For the text-containing cell, return its midpoint in (x, y) coordinate format. 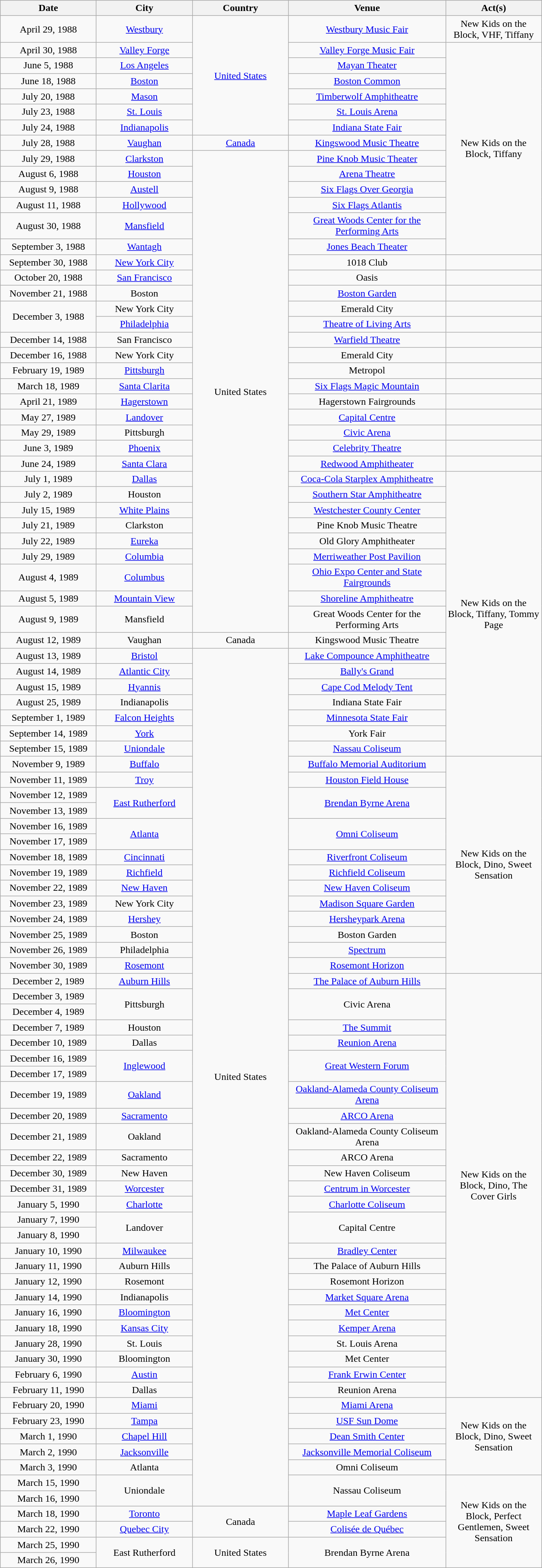
Jacksonville Memorial Coliseum (367, 1452)
Timberwolf Amphitheatre (367, 96)
Lake Compounce Amphitheatre (367, 656)
February 20, 1990 (48, 1405)
Jones Beach Theater (367, 247)
August 12, 1989 (48, 640)
November 19, 1989 (48, 872)
Great Western Forum (367, 1066)
November 25, 1989 (48, 934)
Toronto (144, 1514)
Act(s) (494, 8)
September 15, 1989 (48, 749)
Six Flags Magic Mountain (367, 386)
Westchester County Center (367, 510)
January 11, 1990 (48, 1266)
July 29, 1989 (48, 556)
January 10, 1990 (48, 1251)
December 2, 1989 (48, 981)
Eureka (144, 541)
December 30, 1989 (48, 1173)
Country (240, 8)
Jacksonville (144, 1452)
June 24, 1989 (48, 463)
Wantagh (144, 247)
June 5, 1988 (48, 65)
Dean Smith Center (367, 1436)
Oasis (367, 278)
December 4, 1989 (48, 1012)
July 22, 1989 (48, 541)
Mason (144, 96)
April 29, 1988 (48, 29)
Kemper Arena (367, 1328)
Westbury Music Fair (367, 29)
April 21, 1989 (48, 401)
August 6, 1988 (48, 174)
Austin (144, 1374)
Buffalo Memorial Auditorium (367, 764)
Miami (144, 1405)
Hagerstown Fairgrounds (367, 401)
Theatre of Living Arts (367, 324)
Venue (367, 8)
Six Flags Over Georgia (367, 189)
January 14, 1990 (48, 1297)
November 12, 1989 (48, 795)
Cincinnati (144, 857)
Pine Knob Music Theater (367, 158)
Atlantic City (144, 671)
Warfield Theatre (367, 340)
York (144, 733)
The Summit (367, 1027)
Boston Common (367, 81)
Centrum in Worcester (367, 1189)
January 7, 1990 (48, 1219)
Inglewood (144, 1066)
Phoenix (144, 448)
December 16, 1988 (48, 355)
Pine Knob Music Theatre (367, 526)
July 2, 1989 (48, 495)
Frank Erwin Center (367, 1374)
July 28, 1988 (48, 143)
September 14, 1989 (48, 733)
November 23, 1989 (48, 903)
January 28, 1990 (48, 1343)
March 22, 1990 (48, 1529)
November 11, 1989 (48, 780)
Charlotte Coliseum (367, 1204)
December 16, 1989 (48, 1058)
November 30, 1989 (48, 965)
Hagerstown (144, 401)
February 6, 1990 (48, 1374)
Minnesota State Fair (367, 717)
Ohio Expo Center and State Fairgrounds (367, 578)
Southern Star Amphitheatre (367, 495)
March 2, 1990 (48, 1452)
Santa Clara (144, 463)
Old Glory Amphitheater (367, 541)
Colisée de Québec (367, 1529)
March 18, 1990 (48, 1514)
Richfield (144, 872)
Chapel Hill (144, 1436)
March 16, 1990 (48, 1498)
December 14, 1988 (48, 340)
September 3, 1988 (48, 247)
July 21, 1989 (48, 526)
March 3, 1990 (48, 1467)
March 18, 1989 (48, 386)
November 21, 1988 (48, 293)
Hersheypark Arena (367, 919)
Date (48, 8)
January 18, 1990 (48, 1328)
July 23, 1988 (48, 112)
New Kids on the Block, VHF, Tiffany (494, 29)
New Kids on the Block, Perfect Gentlemen, Sweet Sensation (494, 1521)
Bally's Grand (367, 671)
Worcester (144, 1189)
Kansas City (144, 1328)
July 1, 1989 (48, 479)
White Plains (144, 510)
December 10, 1989 (48, 1043)
November 22, 1989 (48, 888)
Arena Theatre (367, 174)
Houston Field House (367, 780)
New Kids on the Block, Tiffany, Tommy Page (494, 614)
June 18, 1988 (48, 81)
March 15, 1990 (48, 1483)
1018 Club (367, 262)
Charlotte (144, 1204)
Santa Clarita (144, 386)
Celebrity Theatre (367, 448)
Valley Forge Music Fair (367, 50)
Bradley Center (367, 1251)
June 3, 1989 (48, 448)
September 30, 1988 (48, 262)
USF Sun Dome (367, 1421)
July 24, 1988 (48, 127)
Richfield Coliseum (367, 872)
Quebec City (144, 1529)
December 31, 1989 (48, 1189)
February 19, 1989 (48, 371)
May 29, 1989 (48, 432)
December 17, 1989 (48, 1074)
Six Flags Atlantis (367, 205)
Hyannis (144, 687)
Bristol (144, 656)
November 18, 1989 (48, 857)
November 13, 1989 (48, 811)
Troy (144, 780)
York Fair (367, 733)
August 14, 1989 (48, 671)
January 30, 1990 (48, 1359)
Hollywood (144, 205)
Metropol (367, 371)
Riverfront Coliseum (367, 857)
Coca-Cola Starplex Amphitheatre (367, 479)
Market Square Arena (367, 1297)
December 20, 1989 (48, 1116)
November 26, 1989 (48, 950)
July 15, 1989 (48, 510)
February 23, 1990 (48, 1421)
January 5, 1990 (48, 1204)
August 9, 1988 (48, 189)
December 21, 1989 (48, 1136)
Spectrum (367, 950)
March 25, 1990 (48, 1545)
New Kids on the Block, Tiffany (494, 148)
Cape Cod Melody Tent (367, 687)
August 4, 1989 (48, 578)
May 27, 1989 (48, 417)
August 15, 1989 (48, 687)
January 8, 1990 (48, 1235)
Falcon Heights (144, 717)
November 24, 1989 (48, 919)
September 1, 1989 (48, 717)
Columbia (144, 556)
Merriweather Post Pavilion (367, 556)
Miami Arena (367, 1405)
August 13, 1989 (48, 656)
December 7, 1989 (48, 1027)
November 16, 1989 (48, 826)
Buffalo (144, 764)
January 16, 1990 (48, 1313)
August 5, 1989 (48, 598)
Los Angeles (144, 65)
City (144, 8)
December 3, 1988 (48, 316)
January 12, 1990 (48, 1282)
August 25, 1989 (48, 702)
New Kids on the Block, Dino, The Cover Girls (494, 1185)
Madison Square Garden (367, 903)
July 29, 1988 (48, 158)
March 1, 1990 (48, 1436)
Mayan Theater (367, 65)
Redwood Amphitheater (367, 463)
Austell (144, 189)
February 11, 1990 (48, 1390)
Westbury (144, 29)
December 22, 1989 (48, 1158)
December 19, 1989 (48, 1095)
Valley Forge (144, 50)
August 9, 1989 (48, 619)
Tampa (144, 1421)
July 20, 1988 (48, 96)
April 30, 1988 (48, 50)
March 26, 1990 (48, 1560)
August 30, 1988 (48, 226)
Hershey (144, 919)
Columbus (144, 578)
November 9, 1989 (48, 764)
Milwaukee (144, 1251)
October 20, 1988 (48, 278)
November 17, 1989 (48, 842)
August 11, 1988 (48, 205)
December 3, 1989 (48, 997)
Shoreline Amphitheatre (367, 598)
Mountain View (144, 598)
Maple Leaf Gardens (367, 1514)
